Determine the [X, Y] coordinate at the center of the cell enclosing the given text.  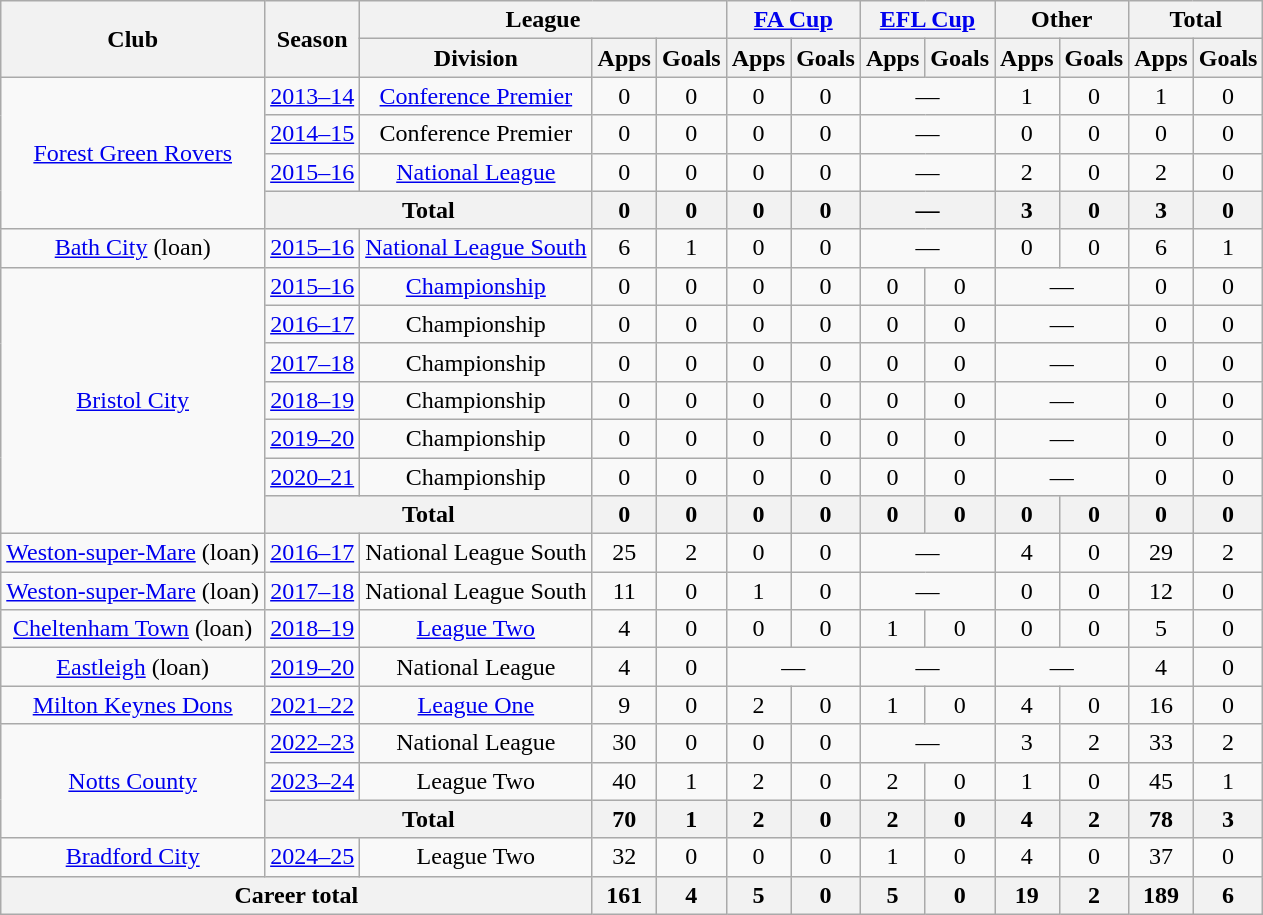
2023–24 [312, 781]
Club [133, 39]
2024–25 [312, 857]
EFL Cup [927, 20]
Forest Green Rovers [133, 153]
33 [1161, 743]
2014–15 [312, 134]
Season [312, 39]
70 [624, 819]
Other [1062, 20]
Eastleigh (loan) [133, 667]
78 [1161, 819]
161 [624, 895]
Cheltenham Town (loan) [133, 629]
30 [624, 743]
2022–23 [312, 743]
Bath City (loan) [133, 248]
Milton Keynes Dons [133, 705]
Bristol City [133, 400]
16 [1161, 705]
189 [1161, 895]
League [544, 20]
2020–21 [312, 477]
2021–22 [312, 705]
19 [1027, 895]
Notts County [133, 781]
45 [1161, 781]
2013–14 [312, 96]
Division [476, 58]
12 [1161, 591]
FA Cup [793, 20]
29 [1161, 553]
11 [624, 591]
Career total [296, 895]
League One [476, 705]
25 [624, 553]
32 [624, 857]
Bradford City [133, 857]
9 [624, 705]
37 [1161, 857]
40 [624, 781]
